From the cell containing the given text, extract its center point as [x, y] coordinate. 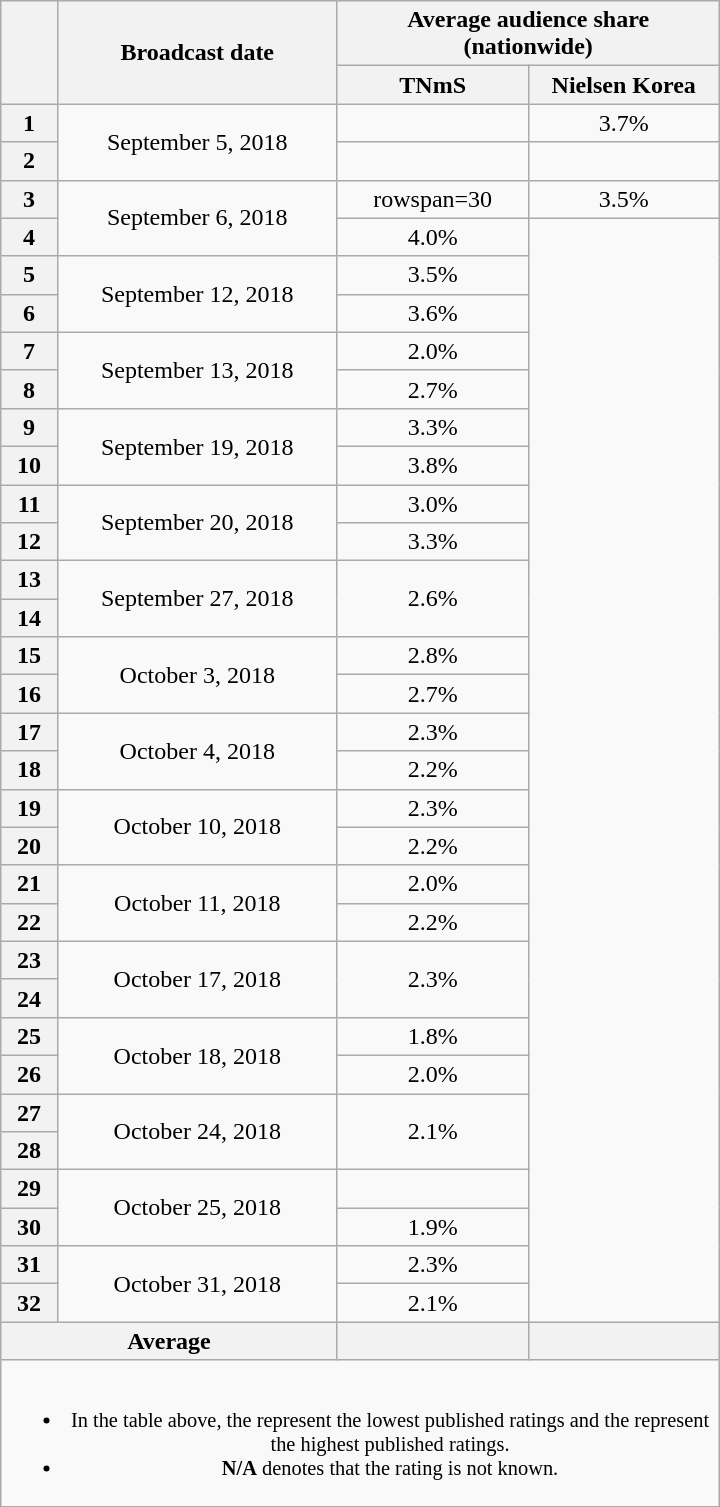
3.6% [432, 313]
21 [30, 884]
12 [30, 542]
3.0% [432, 503]
7 [30, 351]
9 [30, 427]
11 [30, 503]
September 12, 2018 [197, 294]
13 [30, 580]
2.6% [432, 599]
rowspan=30 [432, 199]
TNmS [432, 85]
Nielsen Korea [624, 85]
September 13, 2018 [197, 370]
22 [30, 922]
3.8% [432, 465]
14 [30, 618]
4 [30, 237]
October 17, 2018 [197, 979]
2 [30, 161]
31 [30, 1265]
32 [30, 1303]
20 [30, 846]
September 20, 2018 [197, 522]
September 5, 2018 [197, 142]
October 31, 2018 [197, 1284]
30 [30, 1227]
Average [169, 1341]
4.0% [432, 237]
September 19, 2018 [197, 446]
5 [30, 275]
29 [30, 1189]
October 11, 2018 [197, 903]
September 6, 2018 [197, 218]
15 [30, 656]
23 [30, 960]
3 [30, 199]
3.7% [624, 123]
Average audience share (nationwide) [528, 34]
October 24, 2018 [197, 1132]
18 [30, 770]
19 [30, 808]
October 18, 2018 [197, 1055]
17 [30, 732]
October 3, 2018 [197, 675]
October 4, 2018 [197, 751]
10 [30, 465]
28 [30, 1151]
1.9% [432, 1227]
25 [30, 1036]
27 [30, 1113]
October 10, 2018 [197, 827]
1.8% [432, 1036]
8 [30, 389]
26 [30, 1074]
24 [30, 998]
16 [30, 694]
1 [30, 123]
Broadcast date [197, 52]
6 [30, 313]
October 25, 2018 [197, 1208]
September 27, 2018 [197, 599]
2.8% [432, 656]
